Detect which cell encompasses the target text, then output its [X, Y] center coordinate. 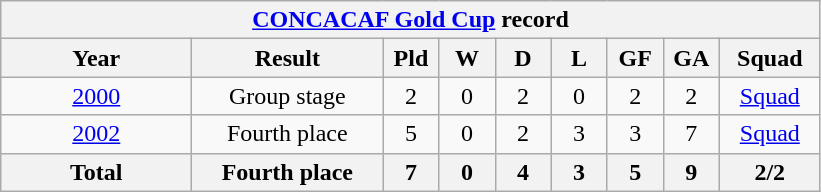
GF [635, 58]
Result [288, 58]
GA [691, 58]
9 [691, 172]
W [467, 58]
2000 [96, 96]
D [523, 58]
L [579, 58]
Group stage [288, 96]
Total [96, 172]
CONCACAF Gold Cup record [411, 20]
4 [523, 172]
Year [96, 58]
2002 [96, 134]
Pld [411, 58]
2/2 [770, 172]
